Search for the cell housing the specified text and yield its (X, Y) center coordinate. 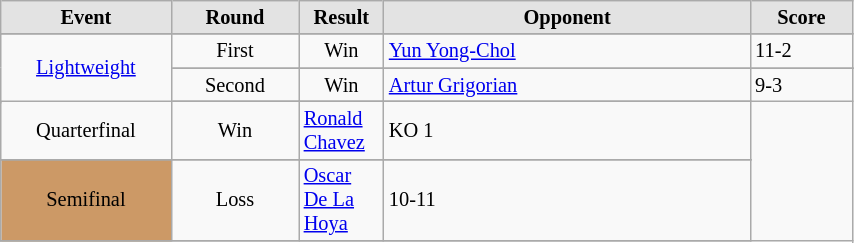
11-2 (801, 51)
First (235, 51)
Semifinal (86, 200)
Lightweight (86, 68)
Loss (235, 200)
KO 1 (567, 130)
10-11 (567, 200)
Ronald Chavez (342, 130)
Event (86, 17)
Quarterfinal (86, 130)
Yun Yong-Chol (567, 51)
Score (801, 17)
Oscar De La Hoya (342, 200)
Opponent (567, 17)
9-3 (801, 85)
Artur Grigorian (567, 85)
Result (342, 17)
Second (235, 85)
Round (235, 17)
